Capture the cell that displays the provided text and extract its [X, Y] central coordinate. 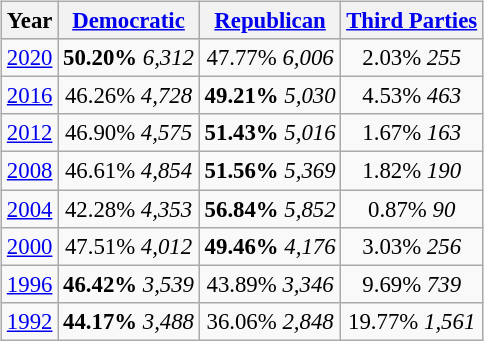
47.51% 4,012 [129, 246]
42.28% 4,353 [129, 209]
36.06% 2,848 [270, 321]
2008 [30, 171]
46.26% 4,728 [129, 96]
Democratic [129, 21]
2000 [30, 246]
47.77% 6,006 [270, 58]
50.20% 6,312 [129, 58]
Year [30, 21]
46.61% 4,854 [129, 171]
19.77% 1,561 [412, 321]
2004 [30, 209]
2016 [30, 96]
44.17% 3,488 [129, 321]
43.89% 3,346 [270, 284]
46.90% 4,575 [129, 133]
3.03% 256 [412, 246]
2012 [30, 133]
1992 [30, 321]
49.21% 5,030 [270, 96]
2.03% 255 [412, 58]
1.82% 190 [412, 171]
56.84% 5,852 [270, 209]
Third Parties [412, 21]
4.53% 463 [412, 96]
1996 [30, 284]
51.43% 5,016 [270, 133]
9.69% 739 [412, 284]
0.87% 90 [412, 209]
1.67% 163 [412, 133]
46.42% 3,539 [129, 284]
49.46% 4,176 [270, 246]
51.56% 5,369 [270, 171]
2020 [30, 58]
Republican [270, 21]
